Find where the given text appears and provide that cell's center as (x, y) coordinate. 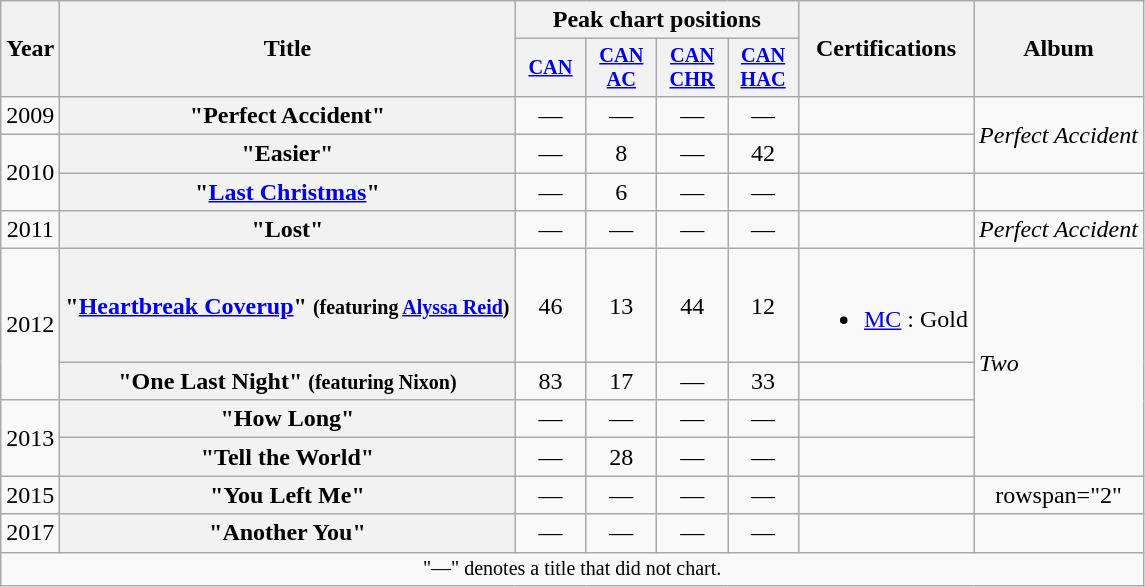
2015 (30, 495)
CAN CHR (692, 68)
"Perfect Accident" (288, 115)
13 (622, 306)
Title (288, 49)
2013 (30, 438)
"Easier" (288, 154)
CAN AC (622, 68)
17 (622, 381)
Certifications (886, 49)
46 (550, 306)
28 (622, 457)
6 (622, 192)
8 (622, 154)
"—" denotes a title that did not chart. (572, 568)
rowspan="2" (1059, 495)
Two (1059, 362)
"How Long" (288, 419)
"Heartbreak Coverup" (featuring Alyssa Reid) (288, 306)
83 (550, 381)
2017 (30, 533)
42 (764, 154)
44 (692, 306)
"Lost" (288, 230)
"You Left Me" (288, 495)
"One Last Night" (featuring Nixon) (288, 381)
33 (764, 381)
CAN HAC (764, 68)
"Tell the World" (288, 457)
12 (764, 306)
2009 (30, 115)
"Last Christmas" (288, 192)
CAN (550, 68)
Peak chart positions (656, 20)
2011 (30, 230)
MC : Gold (886, 306)
"Another You" (288, 533)
Album (1059, 49)
Year (30, 49)
2012 (30, 324)
2010 (30, 173)
